Pinpoint the cell where the given text exists, returning its (X, Y) midpoint coordinate. 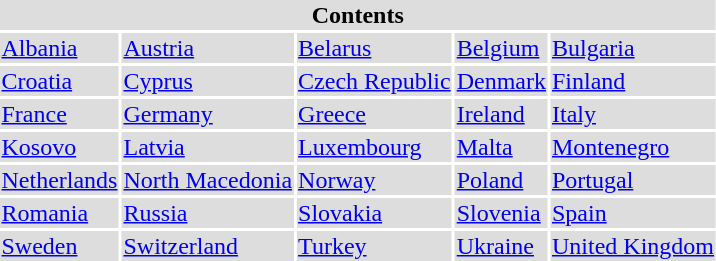
France (60, 114)
Turkey (375, 246)
United Kingdom (632, 246)
Contents (358, 15)
Greece (375, 114)
Poland (501, 180)
Belgium (501, 48)
Latvia (208, 147)
Ukraine (501, 246)
Montenegro (632, 147)
Austria (208, 48)
Malta (501, 147)
Sweden (60, 246)
Norway (375, 180)
North Macedonia (208, 180)
Germany (208, 114)
Russia (208, 213)
Romania (60, 213)
Bulgaria (632, 48)
Spain (632, 213)
Czech Republic (375, 81)
Cyprus (208, 81)
Netherlands (60, 180)
Finland (632, 81)
Croatia (60, 81)
Belarus (375, 48)
Luxembourg (375, 147)
Denmark (501, 81)
Ireland (501, 114)
Italy (632, 114)
Slovakia (375, 213)
Albania (60, 48)
Switzerland (208, 246)
Kosovo (60, 147)
Slovenia (501, 213)
Portugal (632, 180)
